Detect which cell encompasses the target text, then output its (x, y) center coordinate. 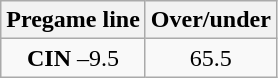
CIN –9.5 (74, 58)
Pregame line (74, 20)
Over/under (210, 20)
65.5 (210, 58)
